Determine the (x, y) coordinate at the center of the cell enclosing the given text.  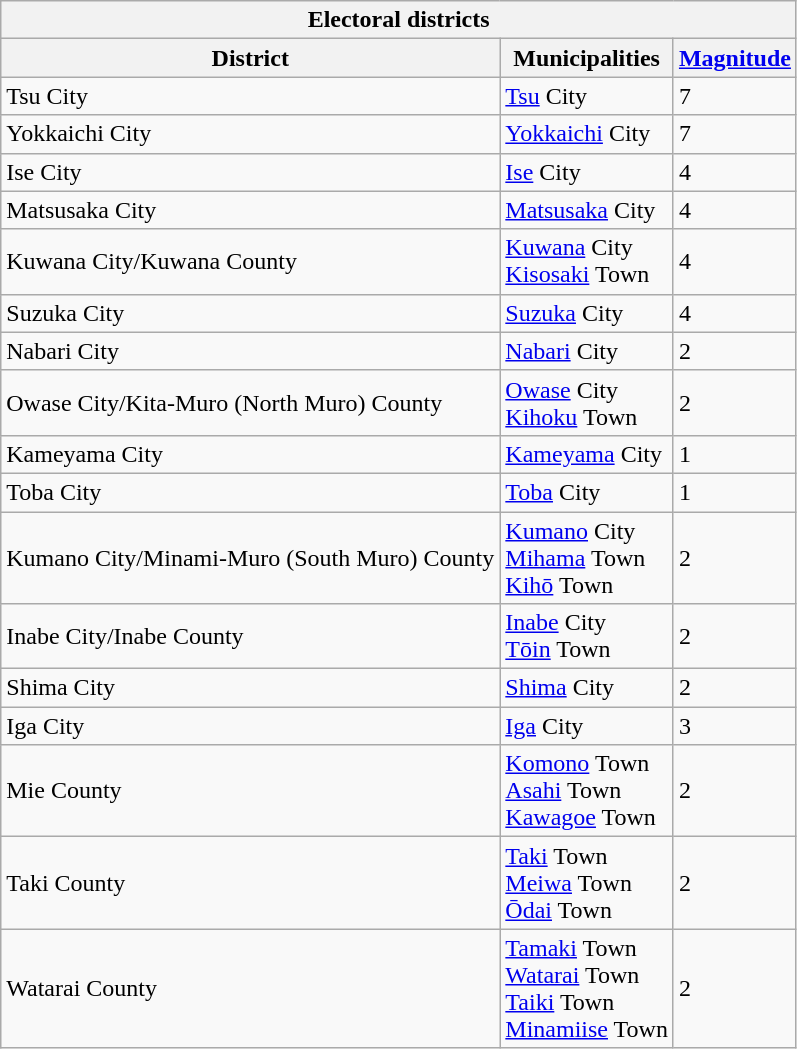
Kuwana CityKisosaki Town (587, 262)
Watarai County (250, 988)
Municipalities (587, 58)
Magnitude (734, 58)
Tamaki TownWatarai TownTaiki TownMinamiise Town (587, 988)
Taki County (250, 883)
District (250, 58)
Kumano CityMihama TownKihō Town (587, 558)
Kumano City/Minami-Muro (South Muro) County (250, 558)
Electoral districts (399, 20)
Inabe City/Inabe County (250, 636)
Taki TownMeiwa TownŌdai Town (587, 883)
Owase City/Kita-Muro (North Muro) County (250, 402)
Owase CityKihoku Town (587, 402)
Komono TownAsahi TownKawagoe Town (587, 791)
Mie County (250, 791)
3 (734, 726)
Inabe CityTōin Town (587, 636)
Kuwana City/Kuwana County (250, 262)
